Find where the given text appears and provide that cell's center as [X, Y] coordinate. 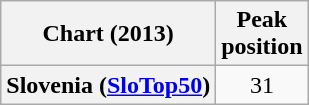
Chart (2013) [108, 34]
Peakposition [262, 34]
Slovenia (SloTop50) [108, 85]
31 [262, 85]
